For the text-containing cell, return its midpoint in [x, y] coordinate format. 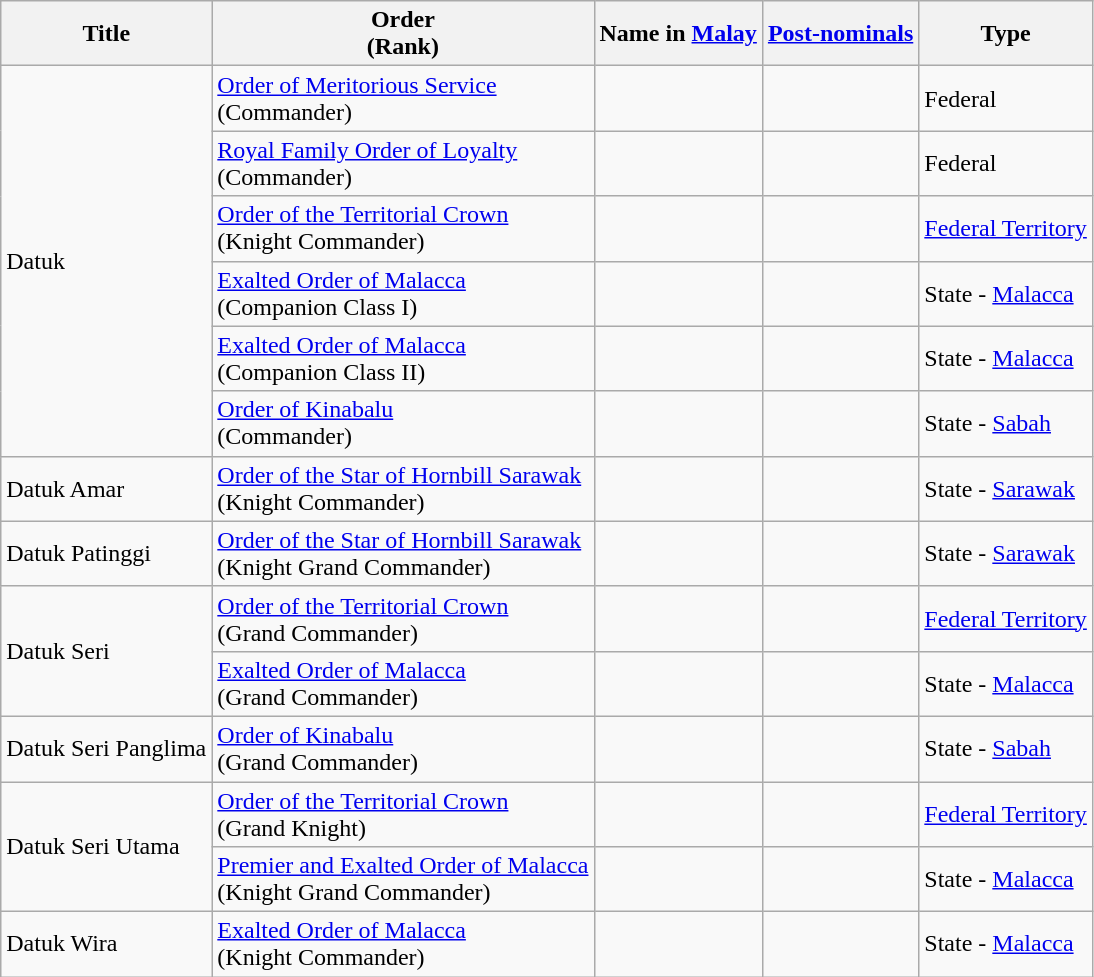
Exalted Order of Malacca(Grand Commander) [403, 684]
Datuk Amar [106, 488]
Order of the Star of Hornbill Sarawak(Knight Grand Commander) [403, 554]
Datuk Seri Panglima [106, 748]
Datuk Patinggi [106, 554]
Order of the Territorial Crown(Knight Commander) [403, 228]
Order of Kinabalu(Grand Commander) [403, 748]
Order of the Territorial Crown(Grand Commander) [403, 618]
Datuk [106, 261]
Type [1006, 34]
Royal Family Order of Loyalty(Commander) [403, 164]
Post-nominals [840, 34]
Datuk Seri [106, 651]
Exalted Order of Malacca(Companion Class I) [403, 294]
Name in Malay [678, 34]
Datuk Wira [106, 944]
Title [106, 34]
Exalted Order of Malacca(Knight Commander) [403, 944]
Order of Meritorious Service(Commander) [403, 98]
Order of Kinabalu(Commander) [403, 424]
Datuk Seri Utama [106, 847]
Exalted Order of Malacca(Companion Class II) [403, 358]
Order of the Star of Hornbill Sarawak(Knight Commander) [403, 488]
Order of the Territorial Crown(Grand Knight) [403, 814]
Premier and Exalted Order of Malacca(Knight Grand Commander) [403, 880]
Order(Rank) [403, 34]
